Extract the (X, Y) coordinate from the center of the cell holding the provided text.  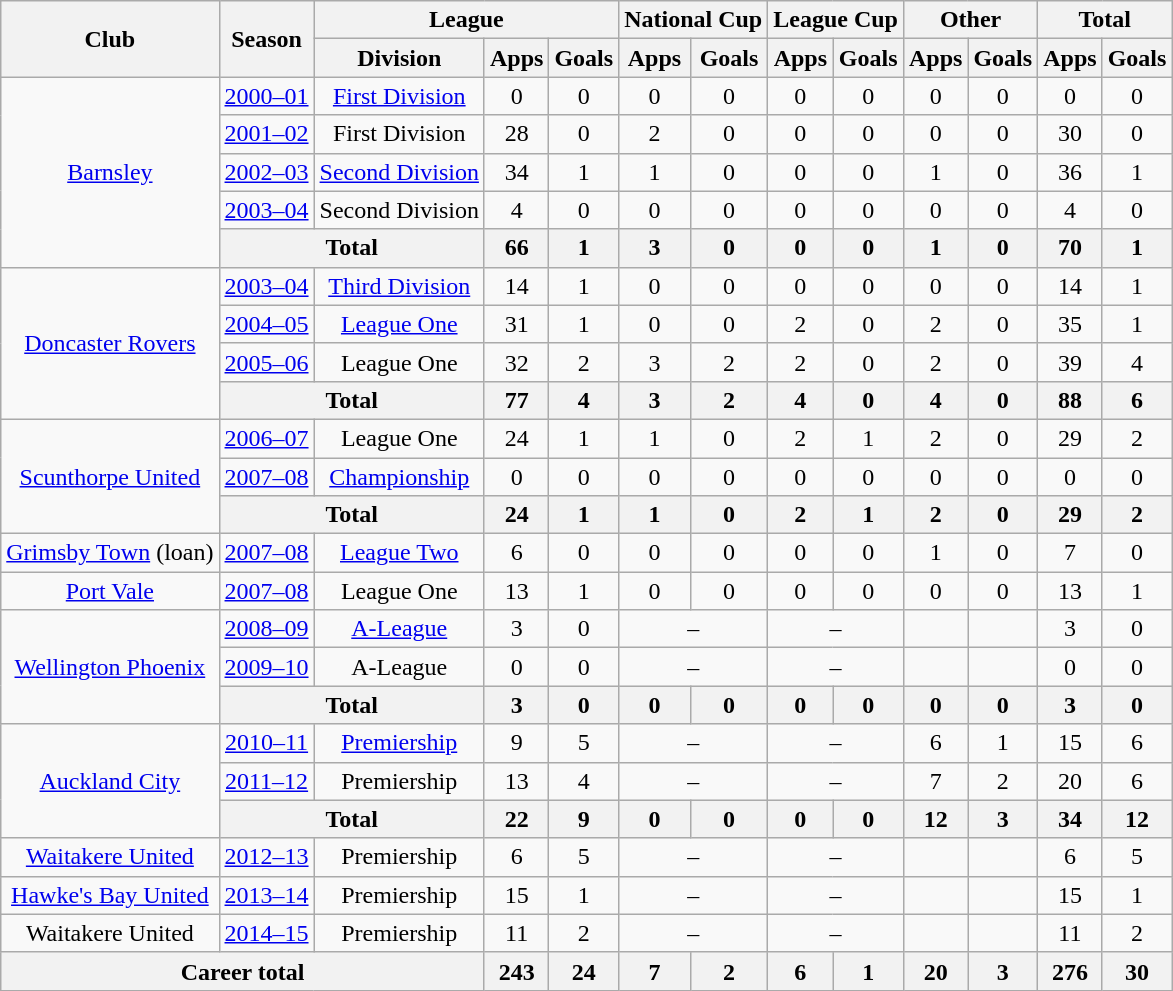
88 (1070, 400)
Season (266, 39)
2002–03 (266, 172)
2004–05 (266, 324)
31 (516, 324)
276 (1070, 971)
Wellington Phoenix (110, 667)
36 (1070, 172)
2000–01 (266, 96)
2012–13 (266, 857)
Grimsby Town (loan) (110, 553)
Barnsley (110, 172)
Division (399, 58)
League (466, 20)
2001–02 (266, 134)
22 (516, 819)
2006–07 (266, 438)
Other (970, 20)
2014–15 (266, 933)
2010–11 (266, 743)
Championship (399, 477)
2011–12 (266, 781)
League Two (399, 553)
32 (516, 362)
League Cup (836, 20)
Hawke's Bay United (110, 895)
39 (1070, 362)
28 (516, 134)
Club (110, 39)
Doncaster Rovers (110, 343)
2008–09 (266, 629)
70 (1070, 248)
Auckland City (110, 781)
Third Division (399, 286)
National Cup (694, 20)
Port Vale (110, 591)
Scunthorpe United (110, 476)
77 (516, 400)
2009–10 (266, 667)
35 (1070, 324)
2005–06 (266, 362)
66 (516, 248)
2013–14 (266, 895)
Career total (243, 971)
243 (516, 971)
